Locate the cell with the specified text and output its [X, Y] center coordinate. 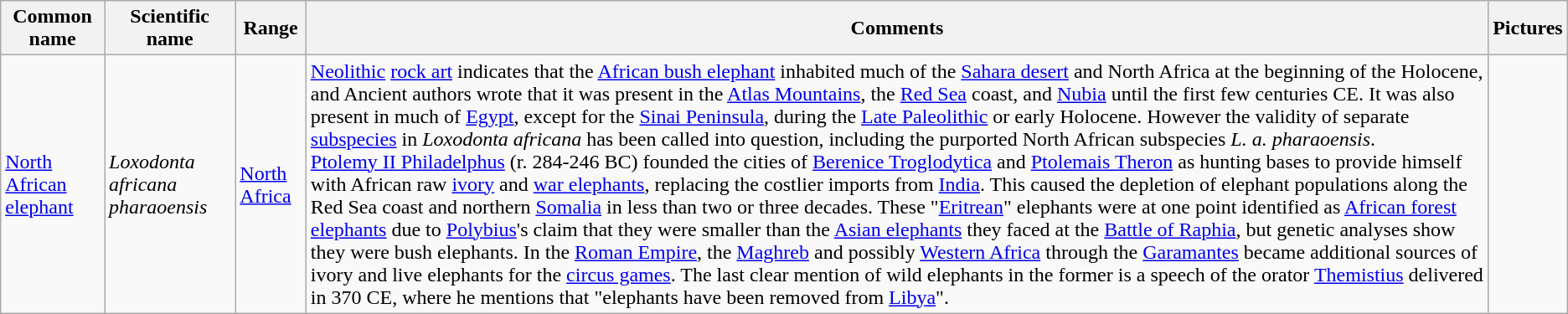
Comments [896, 28]
Scientific name [169, 28]
Pictures [1528, 28]
Range [271, 28]
North African elephant [53, 184]
Common name [53, 28]
North Africa [271, 184]
Loxodonta africana pharaoensis [169, 184]
